Pinpoint the cell where the given text exists, returning its (X, Y) midpoint coordinate. 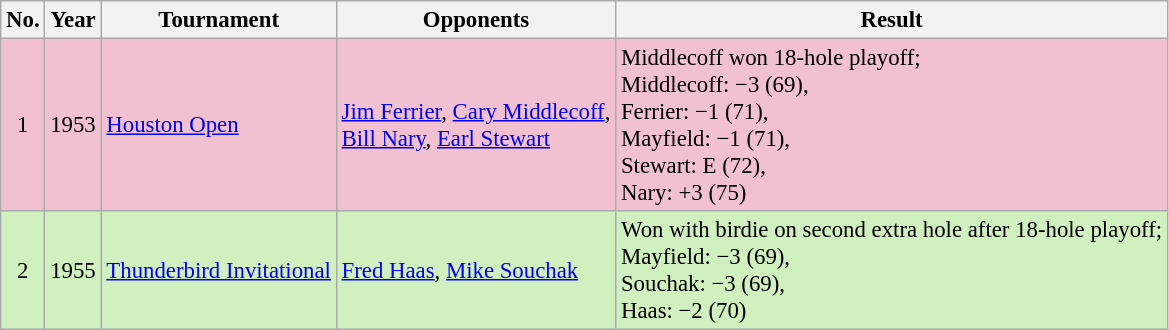
Tournament (218, 20)
Result (892, 20)
No. (23, 20)
Won with birdie on second extra hole after 18-hole playoff;Mayfield: −3 (69),Souchak: −3 (69),Haas: −2 (70) (892, 270)
Middlecoff won 18-hole playoff;Middlecoff: −3 (69),Ferrier: −1 (71),Mayfield: −1 (71),Stewart: E (72),Nary: +3 (75) (892, 126)
1955 (73, 270)
Year (73, 20)
Fred Haas, Mike Souchak (476, 270)
Thunderbird Invitational (218, 270)
Houston Open (218, 126)
1 (23, 126)
Jim Ferrier, Cary Middlecoff, Bill Nary, Earl Stewart (476, 126)
2 (23, 270)
Opponents (476, 20)
1953 (73, 126)
